Return the (X, Y) coordinate for the center point of the cell that contains the specified text.  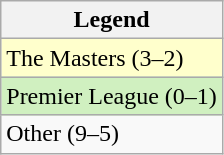
Legend (112, 20)
The Masters (3–2) (112, 58)
Premier League (0–1) (112, 96)
Other (9–5) (112, 134)
